Output the (x, y) coordinate of the center of the cell containing the given text.  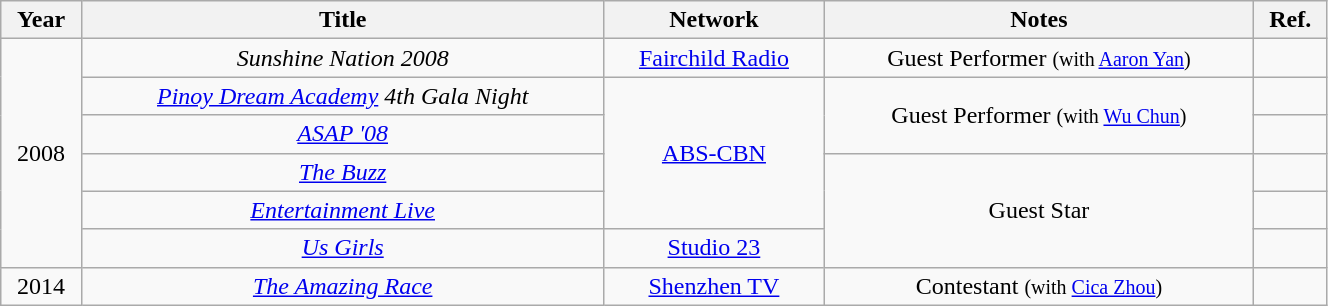
Guest Star (1039, 210)
The Amazing Race (342, 286)
Sunshine Nation 2008 (342, 58)
ASAP '08 (342, 134)
Year (42, 20)
The Buzz (342, 172)
Studio 23 (714, 248)
ABS-CBN (714, 153)
Fairchild Radio (714, 58)
Network (714, 20)
Notes (1039, 20)
Pinoy Dream Academy 4th Gala Night (342, 96)
Ref. (1290, 20)
Us Girls (342, 248)
Contestant (with Cica Zhou) (1039, 286)
Guest Performer (with Wu Chun) (1039, 115)
2014 (42, 286)
Title (342, 20)
Shenzhen TV (714, 286)
2008 (42, 153)
Guest Performer (with Aaron Yan) (1039, 58)
Entertainment Live (342, 210)
